Determine the (x, y) coordinate at the center of the cell enclosing the given text.  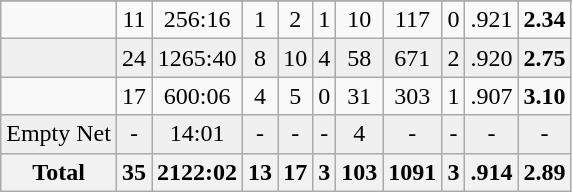
303 (412, 96)
2.89 (544, 172)
.914 (492, 172)
2.34 (544, 20)
1091 (412, 172)
2122:02 (198, 172)
31 (360, 96)
117 (412, 20)
5 (296, 96)
3.10 (544, 96)
11 (134, 20)
Empty Net (59, 134)
600:06 (198, 96)
.920 (492, 58)
58 (360, 58)
8 (260, 58)
35 (134, 172)
24 (134, 58)
256:16 (198, 20)
671 (412, 58)
.907 (492, 96)
14:01 (198, 134)
13 (260, 172)
103 (360, 172)
2.75 (544, 58)
.921 (492, 20)
Total (59, 172)
1265:40 (198, 58)
